Scan for the cell matching the given text and deliver its [x, y] coordinate at center. 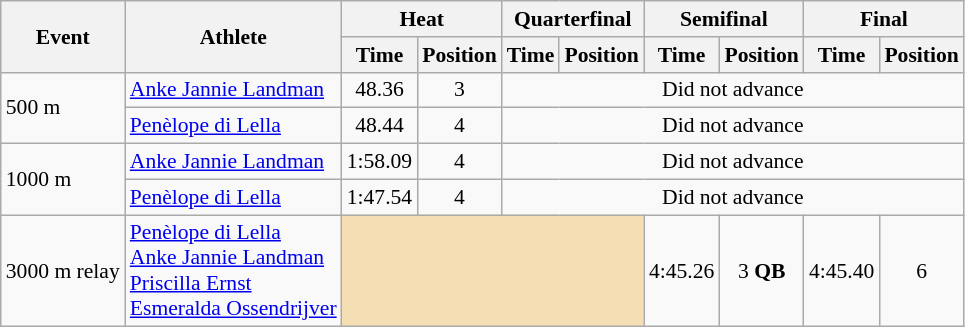
Athlete [234, 36]
48.36 [380, 90]
Penèlope di LellaAnke Jannie LandmanPriscilla ErnstEsmeralda Ossendrijver [234, 271]
Event [63, 36]
3 QB [761, 271]
4:45.26 [682, 271]
6 [921, 271]
1:58.09 [380, 162]
4:45.40 [842, 271]
Heat [422, 19]
500 m [63, 108]
Quarterfinal [573, 19]
48.44 [380, 126]
Semifinal [724, 19]
1:47.54 [380, 197]
Final [884, 19]
1000 m [63, 180]
3 [459, 90]
3000 m relay [63, 271]
